Pinpoint the cell where the given text exists, returning its (X, Y) midpoint coordinate. 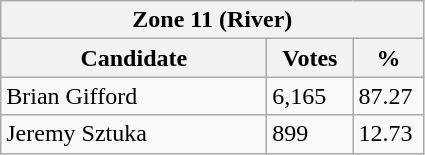
12.73 (388, 134)
Zone 11 (River) (212, 20)
Candidate (134, 58)
899 (310, 134)
87.27 (388, 96)
Brian Gifford (134, 96)
Votes (310, 58)
6,165 (310, 96)
% (388, 58)
Jeremy Sztuka (134, 134)
